Provide the (X, Y) coordinate of the cell's center where the given text is located.  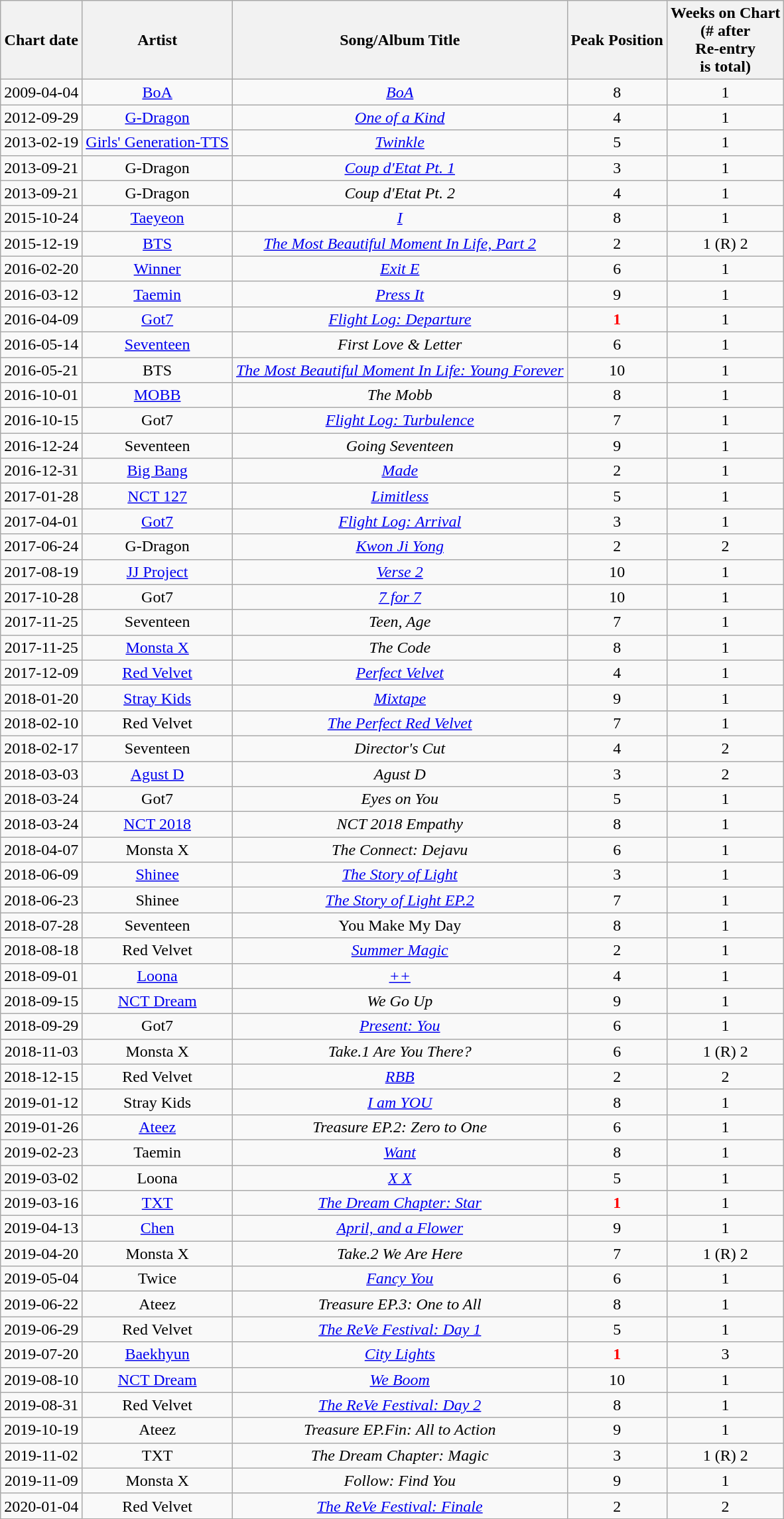
Summer Magic (399, 951)
One of a Kind (399, 117)
Baekhyun (158, 1354)
2019-03-02 (41, 1177)
2017-08-19 (41, 572)
2018-09-01 (41, 976)
The Story of Light (399, 875)
Teen, Age (399, 622)
NCT 127 (158, 496)
The Connect: Dejavu (399, 850)
Chart date (41, 40)
2018-06-09 (41, 875)
2013-02-19 (41, 143)
Song/Album Title (399, 40)
RBB (399, 1077)
NCT 2018 (158, 825)
2019-08-31 (41, 1405)
Perfect Velvet (399, 673)
NCT 2018 Empathy (399, 825)
Twinkle (399, 143)
City Lights (399, 1354)
Going Seventeen (399, 446)
Take.2 We Are Here (399, 1254)
2017-10-28 (41, 597)
Chen (158, 1228)
2019-11-02 (41, 1455)
Treasure EP.2: Zero to One (399, 1127)
Treasure EP.Fin: All to Action (399, 1430)
The Story of Light EP.2 (399, 900)
Winner (158, 269)
2018-11-03 (41, 1051)
Twice (158, 1279)
Mixtape (399, 698)
2018-03-03 (41, 774)
Kwon Ji Yong (399, 547)
Coup d'Etat Pt. 2 (399, 193)
2019-06-29 (41, 1329)
Big Bang (158, 471)
Exit E (399, 269)
Girls' Generation-TTS (158, 143)
Press It (399, 294)
JJ Project (158, 572)
Eyes on You (399, 799)
Present: You (399, 1026)
2016-10-01 (41, 395)
We Boom (399, 1380)
2018-09-15 (41, 1001)
2015-12-19 (41, 243)
2017-12-09 (41, 673)
2017-01-28 (41, 496)
2019-02-23 (41, 1152)
2016-02-20 (41, 269)
2019-10-19 (41, 1430)
We Go Up (399, 1001)
2016-03-12 (41, 294)
Artist (158, 40)
Flight Log: Arrival (399, 521)
2019-04-13 (41, 1228)
April, and a Flower (399, 1228)
2018-06-23 (41, 900)
2019-01-12 (41, 1102)
Flight Log: Turbulence (399, 421)
2018-02-10 (41, 723)
Take.1 Are You There? (399, 1051)
2018-09-29 (41, 1026)
2020-01-04 (41, 1506)
Made (399, 471)
2009-04-04 (41, 92)
2018-01-20 (41, 698)
2019-11-09 (41, 1481)
2016-04-09 (41, 319)
Weeks on Chart(# afterRe-entryis total) (725, 40)
X X (399, 1177)
7 for 7 (399, 597)
The Most Beautiful Moment In Life, Part 2 (399, 243)
2019-06-22 (41, 1304)
2016-10-15 (41, 421)
Taeyeon (158, 218)
The Code (399, 647)
Flight Log: Departure (399, 319)
I (399, 218)
2019-03-16 (41, 1203)
The Perfect Red Velvet (399, 723)
2018-08-18 (41, 951)
I am YOU (399, 1102)
2019-04-20 (41, 1254)
You Make My Day (399, 925)
The Mobb (399, 395)
2012-09-29 (41, 117)
2019-01-26 (41, 1127)
Director's Cut (399, 748)
Limitless (399, 496)
2015-10-24 (41, 218)
2018-12-15 (41, 1077)
Peak Position (617, 40)
The Dream Chapter: Star (399, 1203)
Fancy You (399, 1279)
2018-04-07 (41, 850)
2019-05-04 (41, 1279)
++ (399, 976)
2016-12-24 (41, 446)
The ReVe Festival: Finale (399, 1506)
2016-12-31 (41, 471)
2018-02-17 (41, 748)
2017-04-01 (41, 521)
Follow: Find You (399, 1481)
The Dream Chapter: Magic (399, 1455)
Treasure EP.3: One to All (399, 1304)
2016-05-21 (41, 369)
2019-08-10 (41, 1380)
2017-06-24 (41, 547)
2016-05-14 (41, 344)
First Love & Letter (399, 344)
2018-07-28 (41, 925)
The ReVe Festival: Day 1 (399, 1329)
MOBB (158, 395)
2019-07-20 (41, 1354)
Verse 2 (399, 572)
Want (399, 1152)
The ReVe Festival: Day 2 (399, 1405)
The Most Beautiful Moment In Life: Young Forever (399, 369)
Coup d'Etat Pt. 1 (399, 168)
